Return the (X, Y) coordinate for the center point of the cell that contains the specified text.  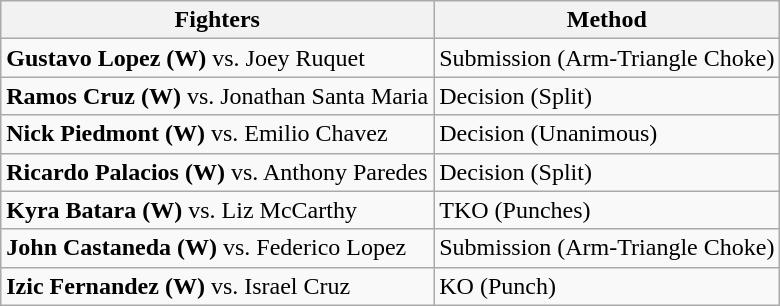
Nick Piedmont (W) vs. Emilio Chavez (218, 134)
Izic Fernandez (W) vs. Israel Cruz (218, 286)
Ricardo Palacios (W) vs. Anthony Paredes (218, 172)
John Castaneda (W) vs. Federico Lopez (218, 248)
Kyra Batara (W) vs. Liz McCarthy (218, 210)
KO (Punch) (607, 286)
Gustavo Lopez (W) vs. Joey Ruquet (218, 58)
Ramos Cruz (W) vs. Jonathan Santa Maria (218, 96)
Decision (Unanimous) (607, 134)
Method (607, 20)
TKO (Punches) (607, 210)
Fighters (218, 20)
